Find where the given text appears and provide that cell's center as (X, Y) coordinate. 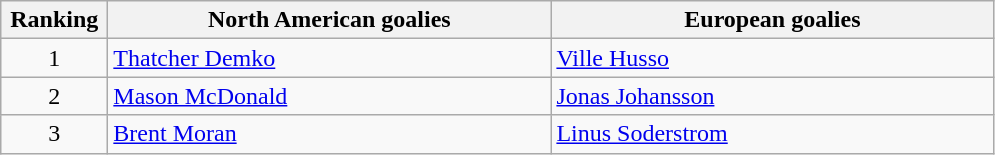
2 (54, 96)
North American goalies (330, 20)
Thatcher Demko (330, 58)
Linus Soderstrom (772, 134)
1 (54, 58)
Ville Husso (772, 58)
Jonas Johansson (772, 96)
3 (54, 134)
Mason McDonald (330, 96)
European goalies (772, 20)
Ranking (54, 20)
Brent Moran (330, 134)
